Return (X, Y) of the center of cell containing provided text 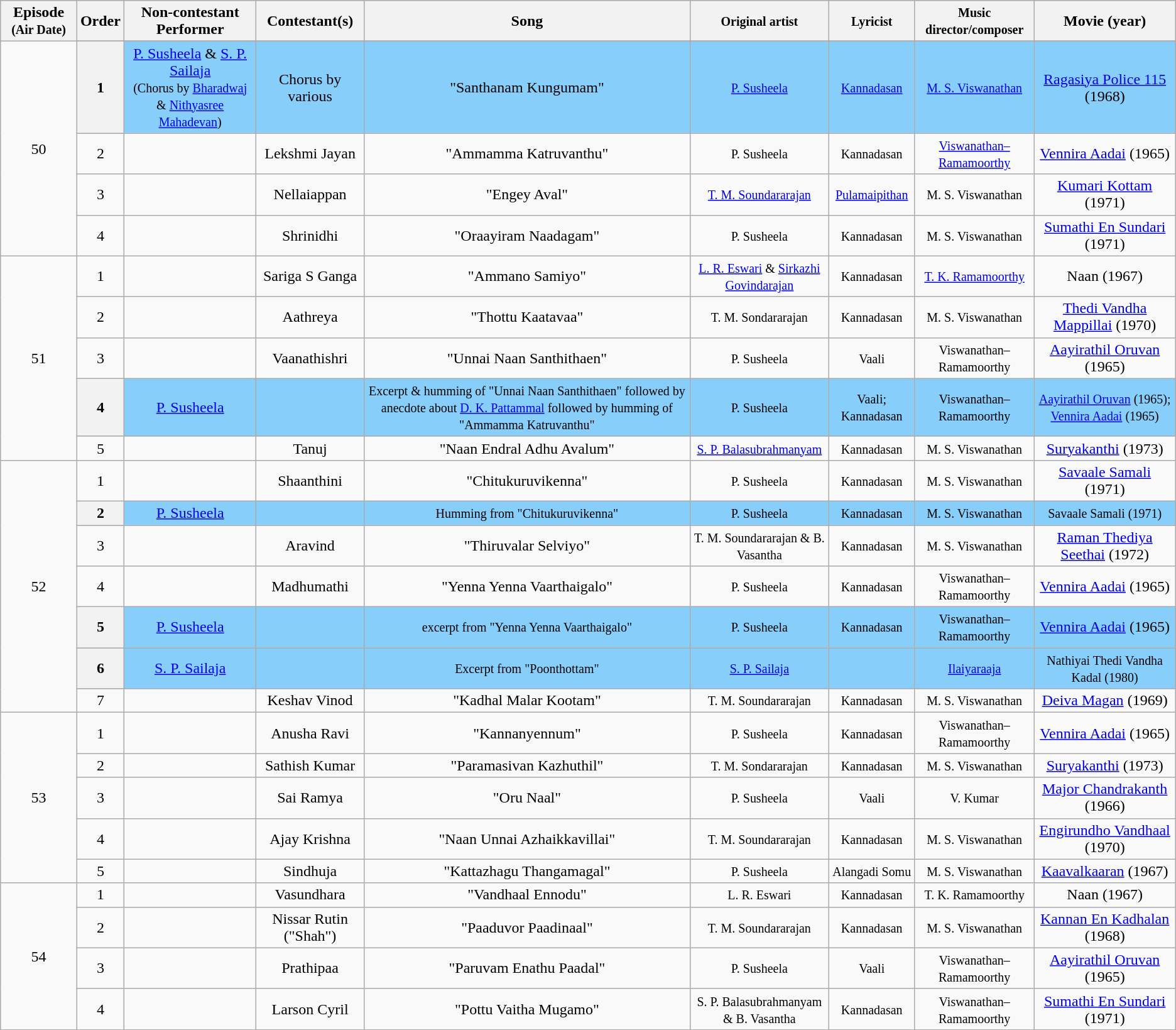
Prathipaa (310, 968)
Original artist (759, 21)
Song (526, 21)
Madhumathi (310, 587)
Kaavalkaaran (1967) (1104, 871)
Excerpt & humming of "Unnai Naan Santhithaen" followed by anecdote about D. K. Pattammal followed by humming of "Ammamma Katruvanthu" (526, 407)
7 (101, 701)
Major Chandrakanth (1966) (1104, 798)
V. Kumar (974, 798)
53 (39, 798)
Sai Ramya (310, 798)
"Ammamma Katruvanthu" (526, 153)
S. P. Balasubrahmanyam & B. Vasantha (759, 1009)
S. P. Balasubrahmanyam (759, 448)
"Yenna Yenna Vaarthaigalo" (526, 587)
Movie (year) (1104, 21)
Tanuj (310, 448)
P. Susheela & S. P. Sailaja(Chorus by Bharadwaj & Nithyasree Mahadevan) (190, 87)
Aathreya (310, 317)
"Paruvam Enathu Paadal" (526, 968)
"Engey Aval" (526, 195)
Larson Cyril (310, 1009)
Vaanathishri (310, 358)
"Naan Endral Adhu Avalum" (526, 448)
Ragasiya Police 115 (1968) (1104, 87)
"Kadhal Malar Kootam" (526, 701)
Sindhuja (310, 871)
"Oraayiram Naadagam" (526, 235)
Excerpt from "Poonthottam" (526, 669)
Anusha Ravi (310, 733)
Kumari Kottam (1971) (1104, 195)
Nellaiappan (310, 195)
"Ammano Samiyo" (526, 277)
"Thottu Kaatavaa" (526, 317)
Ilaiyaraaja (974, 669)
"Oru Naal" (526, 798)
L. R. Eswari (759, 895)
Music director/composer (974, 21)
Ajay Krishna (310, 838)
Order (101, 21)
Sariga S Ganga (310, 277)
Vasundhara (310, 895)
Shrinidhi (310, 235)
"Paramasivan Kazhuthil" (526, 765)
50 (39, 148)
Vaali; Kannadasan (872, 407)
"Kattazhagu Thangamagal" (526, 871)
Pulamaipithan (872, 195)
T. M. Soundararajan & B. Vasantha (759, 545)
Lyricist (872, 21)
Aayirathil Oruvan (1965); Vennira Aadai (1965) (1104, 407)
54 (39, 956)
"Santhanam Kungumam" (526, 87)
"Unnai Naan Santhithaen" (526, 358)
52 (39, 586)
"Pottu Vaitha Mugamo" (526, 1009)
Shaanthini (310, 480)
Nathiyai Thedi Vandha Kadal (1980) (1104, 669)
"Naan Unnai Azhaikkavillai" (526, 838)
Thedi Vandha Mappillai (1970) (1104, 317)
Sathish Kumar (310, 765)
"Paaduvor Paadinaal" (526, 928)
Chorus by various (310, 87)
Lekshmi Jayan (310, 153)
Contestant(s) (310, 21)
Episode (Air Date) (39, 21)
Alangadi Somu (872, 871)
L. R. Eswari & Sirkazhi Govindarajan (759, 277)
"Thiruvalar Selviyo" (526, 545)
Deiva Magan (1969) (1104, 701)
"Kannanyennum" (526, 733)
excerpt from "Yenna Yenna Vaarthaigalo" (526, 627)
Kannan En Kadhalan (1968) (1104, 928)
6 (101, 669)
Engirundho Vandhaal (1970) (1104, 838)
51 (39, 358)
"Chitukuruvikenna" (526, 480)
Nissar Rutin ("Shah") (310, 928)
Humming from "Chitukuruvikenna" (526, 513)
Aravind (310, 545)
Keshav Vinod (310, 701)
Non-contestant Performer (190, 21)
"Vandhaal Ennodu" (526, 895)
Raman Thediya Seethai (1972) (1104, 545)
